Detect which cell encompasses the target text, then output its [x, y] center coordinate. 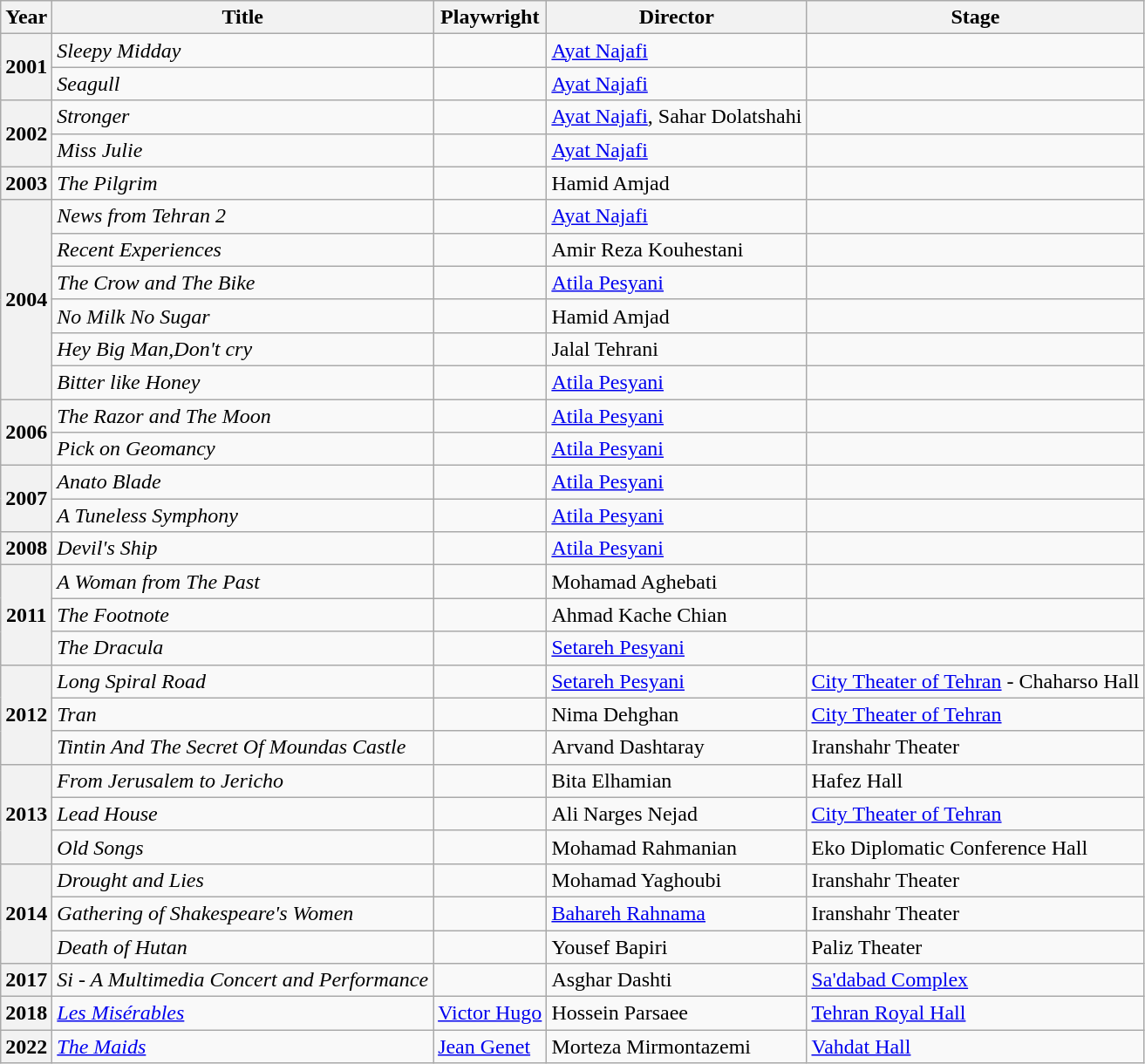
Miss Julie [242, 150]
Victor Hugo [490, 1013]
City Theater of Tehran - Chaharso Hall [975, 681]
Yousef Bapiri [677, 946]
2022 [26, 1047]
A Tuneless Symphony [242, 515]
Mohamad Yaghoubi [677, 880]
Anato Blade [242, 482]
Ayat Najafi, Sahar Dolatshahi [677, 117]
2002 [26, 133]
The Footnote [242, 615]
Stronger [242, 117]
Hossein Parsaee [677, 1013]
Ahmad Kache Chian [677, 615]
The Pilgrim [242, 183]
Tintin And The Secret Of Moundas Castle [242, 747]
Jalal Tehrani [677, 349]
The Maids [242, 1047]
Devil's Ship [242, 549]
Sleepy Midday [242, 51]
2001 [26, 67]
2013 [26, 814]
2017 [26, 980]
Title [242, 17]
Mohamad Rahmanian [677, 847]
Tran [242, 714]
A Woman from The Past [242, 582]
Paliz Theater [975, 946]
Sa'dabad Complex [975, 980]
Jean Genet [490, 1047]
Amir Reza Kouhestani [677, 249]
2012 [26, 714]
The Dracula [242, 648]
Long Spiral Road [242, 681]
Pick on Geomancy [242, 449]
Ali Narges Nejad [677, 814]
Recent Experiences [242, 249]
2007 [26, 499]
The Crow and The Bike [242, 283]
No Milk No Sugar [242, 316]
Gathering of Shakespeare's Women [242, 913]
Playwright [490, 17]
2011 [26, 615]
Year [26, 17]
Bita Elhamian [677, 781]
Bitter like Honey [242, 382]
2003 [26, 183]
Mohamad Aghebati [677, 582]
Seagull [242, 84]
From Jerusalem to Jericho [242, 781]
News from Tehran 2 [242, 216]
Si - A Multimedia Concert and Performance [242, 980]
Lead House [242, 814]
Tehran Royal Hall [975, 1013]
Asghar Dashti [677, 980]
Director [677, 17]
Arvand Dashtaray [677, 747]
The Razor and The Moon [242, 416]
2008 [26, 549]
Hey Big Man,Don't cry [242, 349]
2014 [26, 913]
Les Misérables [242, 1013]
Bahareh Rahnama [677, 913]
Eko Diplomatic Conference Hall [975, 847]
Nima Dehghan [677, 714]
Hafez Hall [975, 781]
Death of Hutan [242, 946]
2018 [26, 1013]
Drought and Lies [242, 880]
2004 [26, 299]
Vahdat Hall [975, 1047]
2006 [26, 433]
Morteza Mirmontazemi [677, 1047]
Old Songs [242, 847]
Stage [975, 17]
